Locate the cell with the specified text and output its (X, Y) center coordinate. 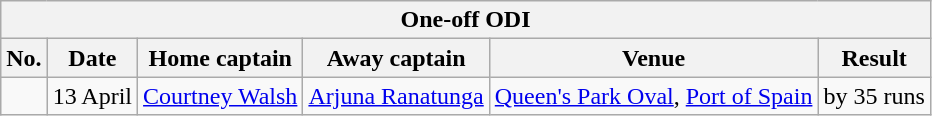
13 April (92, 96)
Queen's Park Oval, Port of Spain (654, 96)
One-off ODI (466, 20)
Home captain (220, 58)
Result (874, 58)
Courtney Walsh (220, 96)
by 35 runs (874, 96)
Date (92, 58)
No. (24, 58)
Arjuna Ranatunga (396, 96)
Venue (654, 58)
Away captain (396, 58)
